Find where the given text appears and provide that cell's center as (x, y) coordinate. 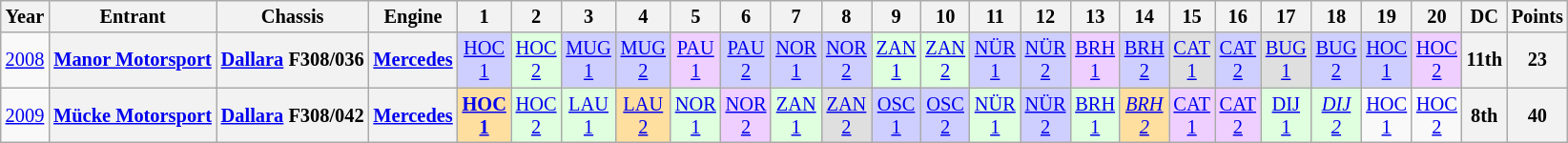
Manor Motorsport (133, 60)
Mücke Motorsport (133, 115)
BUG1 (1286, 60)
8 (847, 16)
20 (1436, 16)
DC (1484, 16)
10 (945, 16)
Engine (414, 16)
BUG2 (1337, 60)
LAU1 (588, 115)
23 (1537, 60)
PAU2 (746, 60)
11th (1484, 60)
5 (696, 16)
9 (897, 16)
Entrant (133, 16)
17 (1286, 16)
4 (643, 16)
DIJ2 (1337, 115)
Year (25, 16)
Dallara F308/042 (293, 115)
2 (536, 16)
40 (1537, 115)
Points (1537, 16)
11 (996, 16)
1 (485, 16)
7 (795, 16)
12 (1045, 16)
PAU1 (696, 60)
16 (1238, 16)
OSC2 (945, 115)
MUG2 (643, 60)
Chassis (293, 16)
14 (1145, 16)
LAU2 (643, 115)
2008 (25, 60)
MUG1 (588, 60)
8th (1484, 115)
2009 (25, 115)
OSC1 (897, 115)
3 (588, 16)
18 (1337, 16)
13 (1095, 16)
6 (746, 16)
15 (1192, 16)
DIJ1 (1286, 115)
Dallara F308/036 (293, 60)
19 (1387, 16)
